Pinpoint the cell where the given text exists, returning its [x, y] midpoint coordinate. 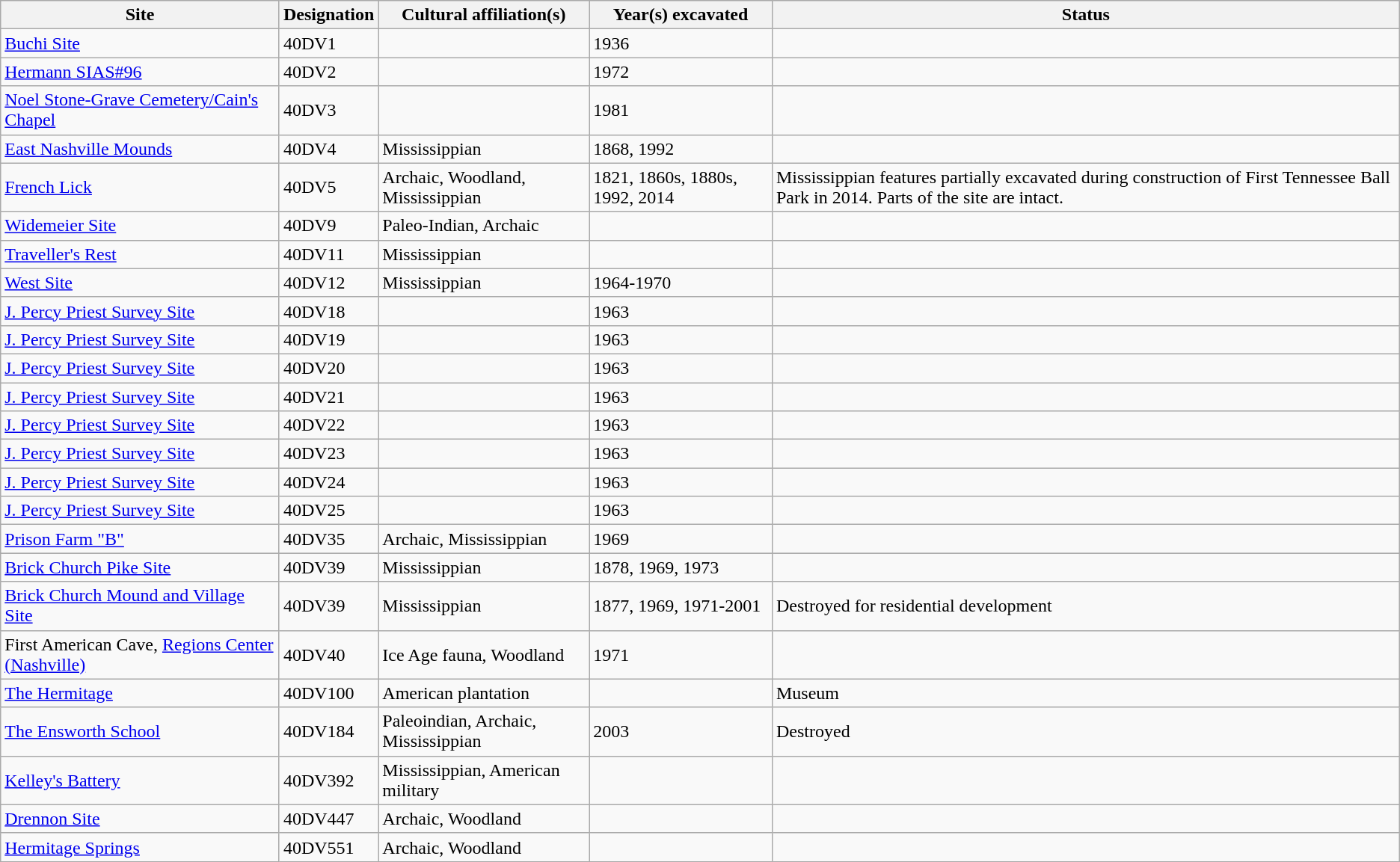
1971 [681, 655]
40DV23 [328, 454]
Archaic, Woodland, Mississippian [484, 187]
40DV184 [328, 731]
40DV2 [328, 72]
40DV551 [328, 847]
Museum [1086, 693]
1868, 1992 [681, 149]
1964-1970 [681, 283]
Mississippian, American military [484, 781]
40DV35 [328, 539]
40DV21 [328, 397]
40DV9 [328, 226]
Year(s) excavated [681, 15]
40DV11 [328, 254]
Destroyed [1086, 731]
40DV40 [328, 655]
1821, 1860s, 1880s, 1992, 2014 [681, 187]
Paleoindian, Archaic, Mississippian [484, 731]
40DV24 [328, 482]
Designation [328, 15]
40DV3 [328, 111]
Status [1086, 15]
40DV22 [328, 425]
Archaic, Mississippian [484, 539]
40DV4 [328, 149]
40DV12 [328, 283]
American plantation [484, 693]
40DV100 [328, 693]
1877, 1969, 1971-2001 [681, 606]
1972 [681, 72]
40DV5 [328, 187]
40DV25 [328, 511]
40DV18 [328, 311]
2003 [681, 731]
First American Cave, Regions Center (Nashville) [141, 655]
Hermitage Springs [141, 847]
1981 [681, 111]
40DV447 [328, 819]
Brick Church Pike Site [141, 567]
Ice Age fauna, Woodland [484, 655]
40DV1 [328, 43]
Brick Church Mound and Village Site [141, 606]
1878, 1969, 1973 [681, 567]
Traveller's Rest [141, 254]
40DV20 [328, 368]
Drennon Site [141, 819]
40DV19 [328, 339]
French Lick [141, 187]
Widemeier Site [141, 226]
Buchi Site [141, 43]
Destroyed for residential development [1086, 606]
Prison Farm "B" [141, 539]
Site [141, 15]
Mississippian features partially excavated during construction of First Tennessee Ball Park in 2014. Parts of the site are intact. [1086, 187]
1936 [681, 43]
40DV392 [328, 781]
Kelley's Battery [141, 781]
Hermann SIAS#96 [141, 72]
Noel Stone-Grave Cemetery/Cain's Chapel [141, 111]
Cultural affiliation(s) [484, 15]
The Ensworth School [141, 731]
The Hermitage [141, 693]
1969 [681, 539]
West Site [141, 283]
East Nashville Mounds [141, 149]
Paleo-Indian, Archaic [484, 226]
